Scan for the cell matching the given text and deliver its [X, Y] coordinate at center. 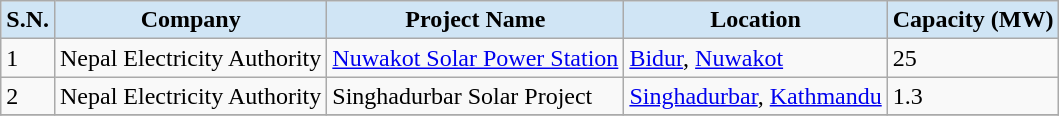
1 [28, 58]
Singhadurbar Solar Project [476, 96]
S.N. [28, 20]
2 [28, 96]
Bidur, Nuwakot [756, 58]
25 [973, 58]
Location [756, 20]
Singhadurbar, Kathmandu [756, 96]
Project Name [476, 20]
Nuwakot Solar Power Station [476, 58]
1.3 [973, 96]
Company [190, 20]
Capacity (MW) [973, 20]
